Determine the [x, y] coordinate at the center of the cell enclosing the given text.  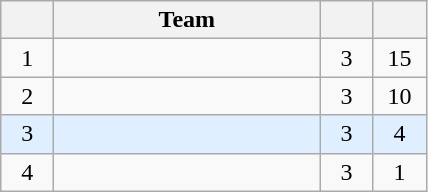
10 [400, 96]
Team [187, 20]
2 [28, 96]
15 [400, 58]
